From the cell containing the given text, extract its center point as [X, Y] coordinate. 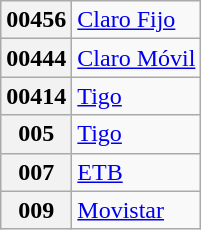
Movistar [136, 210]
007 [36, 172]
Claro Móvil [136, 58]
00414 [36, 96]
005 [36, 134]
009 [36, 210]
00456 [36, 20]
Claro Fijo [136, 20]
00444 [36, 58]
ETB [136, 172]
